For the text-containing cell, return its midpoint in [X, Y] coordinate format. 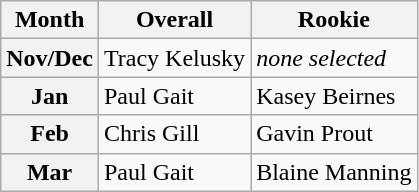
Gavin Prout [334, 134]
Chris Gill [174, 134]
Kasey Beirnes [334, 96]
Nov/Dec [50, 58]
Mar [50, 172]
Rookie [334, 20]
Jan [50, 96]
Month [50, 20]
none selected [334, 58]
Feb [50, 134]
Tracy Kelusky [174, 58]
Overall [174, 20]
Blaine Manning [334, 172]
